Pinpoint the cell where the given text exists, returning its [x, y] midpoint coordinate. 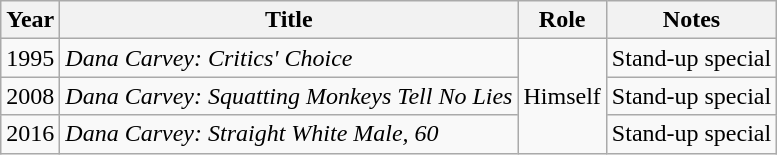
Year [30, 20]
Title [289, 20]
1995 [30, 58]
Notes [691, 20]
Dana Carvey: Critics' Choice [289, 58]
Role [562, 20]
2016 [30, 134]
Dana Carvey: Straight White Male, 60 [289, 134]
Himself [562, 96]
2008 [30, 96]
Dana Carvey: Squatting Monkeys Tell No Lies [289, 96]
